Identify which cell holds the provided text, then report its (X, Y) central coordinate. 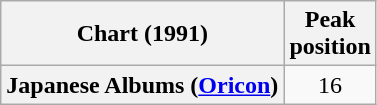
Japanese Albums (Oricon) (142, 85)
Peak position (330, 34)
16 (330, 85)
Chart (1991) (142, 34)
